Extract the [x, y] coordinate from the center of the cell holding the provided text.  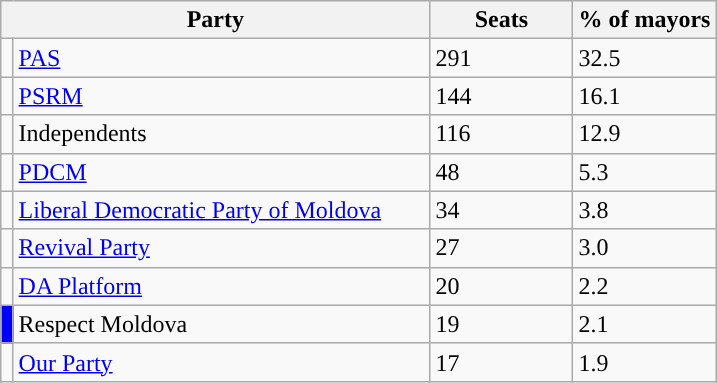
27 [502, 248]
16.1 [644, 96]
Party [216, 20]
20 [502, 286]
Our Party [222, 362]
3.8 [644, 210]
2.1 [644, 324]
144 [502, 96]
12.9 [644, 134]
48 [502, 172]
2.2 [644, 286]
PSRM [222, 96]
17 [502, 362]
Seats [502, 20]
% of mayors [644, 20]
291 [502, 58]
Liberal Democratic Party of Moldova [222, 210]
DA Platform [222, 286]
3.0 [644, 248]
116 [502, 134]
Respect Moldova [222, 324]
19 [502, 324]
Independents [222, 134]
1.9 [644, 362]
Revival Party [222, 248]
32.5 [644, 58]
PDCM [222, 172]
34 [502, 210]
PAS [222, 58]
5.3 [644, 172]
